Output the [X, Y] coordinate of the center of the cell containing the given text.  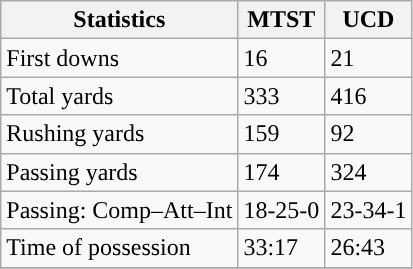
159 [282, 134]
16 [282, 58]
21 [368, 58]
Passing: Comp–Att–Int [120, 210]
First downs [120, 58]
333 [282, 96]
174 [282, 172]
Statistics [120, 20]
26:43 [368, 248]
Time of possession [120, 248]
33:17 [282, 248]
UCD [368, 20]
Total yards [120, 96]
18-25-0 [282, 210]
23-34-1 [368, 210]
Passing yards [120, 172]
92 [368, 134]
416 [368, 96]
Rushing yards [120, 134]
324 [368, 172]
MTST [282, 20]
